Locate the cell with the specified text and output its [x, y] center coordinate. 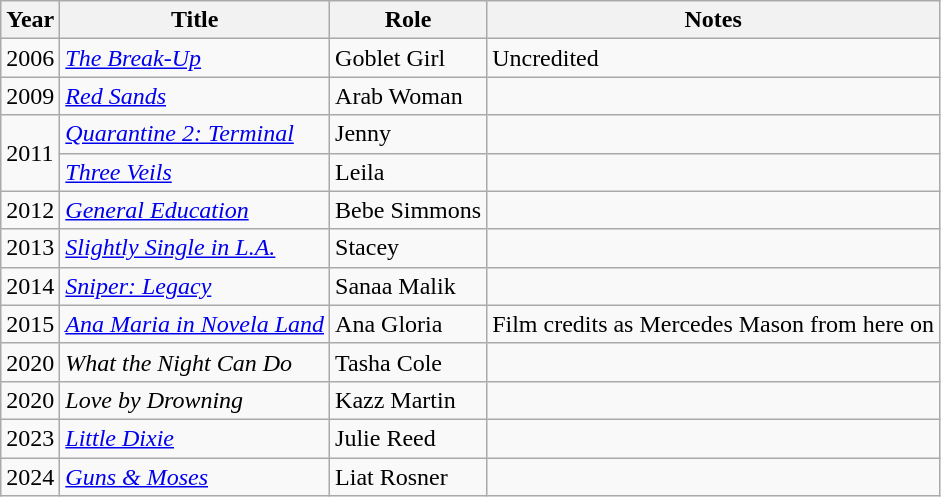
Leila [408, 172]
Uncredited [714, 58]
Ana Gloria [408, 324]
Red Sands [195, 96]
2015 [30, 324]
Arab Woman [408, 96]
Slightly Single in L.A. [195, 248]
Jenny [408, 134]
Quarantine 2: Terminal [195, 134]
2009 [30, 96]
Role [408, 20]
2013 [30, 248]
2012 [30, 210]
2011 [30, 153]
Stacey [408, 248]
Guns & Moses [195, 477]
Love by Drowning [195, 400]
Year [30, 20]
Kazz Martin [408, 400]
2023 [30, 438]
Julie Reed [408, 438]
Tasha Cole [408, 362]
What the Night Can Do [195, 362]
Sanaa Malik [408, 286]
Sniper: Legacy [195, 286]
Goblet Girl [408, 58]
Three Veils [195, 172]
Notes [714, 20]
Bebe Simmons [408, 210]
The Break-Up [195, 58]
2024 [30, 477]
Ana Maria in Novela Land [195, 324]
Title [195, 20]
General Education [195, 210]
2014 [30, 286]
Film credits as Mercedes Mason from here on [714, 324]
Liat Rosner [408, 477]
Little Dixie [195, 438]
2006 [30, 58]
